Output the (x, y) coordinate of the center of the cell containing the given text.  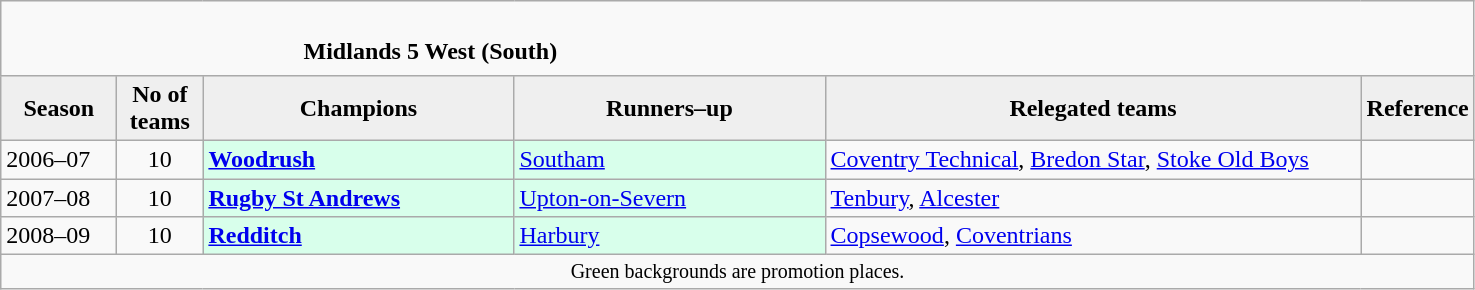
Coventry Technical, Bredon Star, Stoke Old Boys (1093, 159)
Reference (1418, 108)
2007–08 (59, 197)
Southam (670, 159)
Rugby St Andrews (358, 197)
Copsewood, Coventrians (1093, 236)
Season (59, 108)
Tenbury, Alcester (1093, 197)
2008–09 (59, 236)
Runners–up (670, 108)
2006–07 (59, 159)
Harbury (670, 236)
Relegated teams (1093, 108)
Green backgrounds are promotion places. (738, 272)
No of teams (160, 108)
Champions (358, 108)
Woodrush (358, 159)
Upton-on-Severn (670, 197)
Redditch (358, 236)
